Capture the cell that displays the provided text and extract its (X, Y) central coordinate. 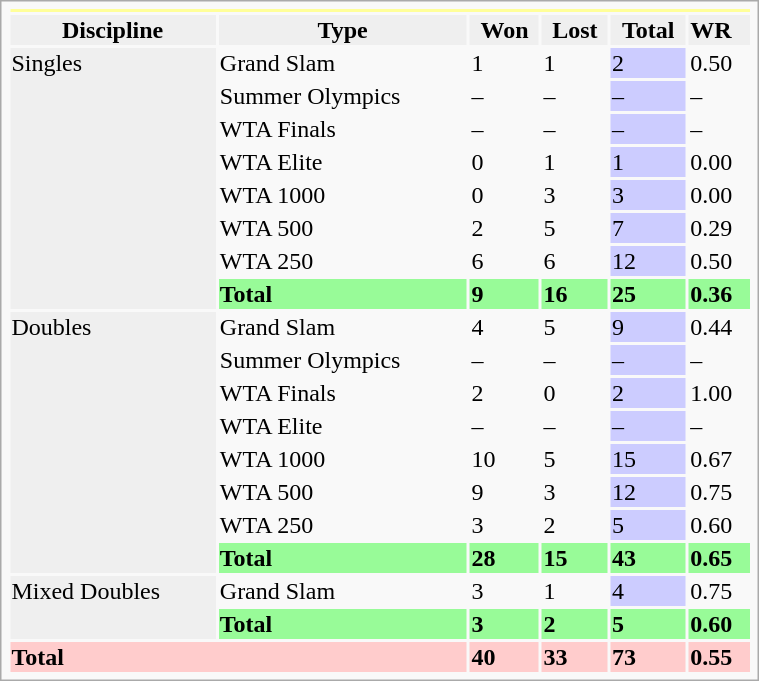
10 (504, 459)
0.65 (720, 558)
1.00 (720, 393)
0.44 (720, 327)
25 (648, 294)
Won (504, 30)
0.29 (720, 228)
73 (648, 657)
7 (648, 228)
WR (720, 30)
Singles (112, 178)
28 (504, 558)
Mixed Doubles (112, 608)
33 (574, 657)
0.36 (720, 294)
16 (574, 294)
43 (648, 558)
Discipline (112, 30)
Lost (574, 30)
0.55 (720, 657)
Type (342, 30)
Doubles (112, 442)
0.67 (720, 459)
40 (504, 657)
